Identify which cell holds the provided text, then report its (x, y) central coordinate. 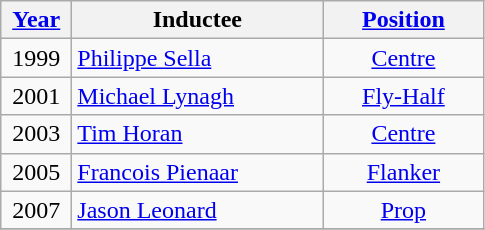
Prop (404, 210)
2005 (36, 172)
2007 (36, 210)
Year (36, 20)
Jason Leonard (198, 210)
2003 (36, 134)
2001 (36, 96)
Position (404, 20)
Flanker (404, 172)
Fly-Half (404, 96)
Inductee (198, 20)
Michael Lynagh (198, 96)
1999 (36, 58)
Tim Horan (198, 134)
Francois Pienaar (198, 172)
Philippe Sella (198, 58)
